From the cell containing the given text, extract its center point as [x, y] coordinate. 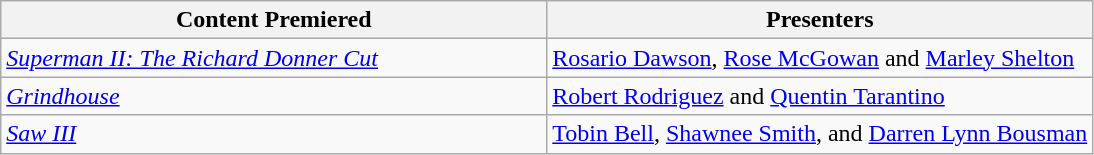
Rosario Dawson, Rose McGowan and Marley Shelton [820, 58]
Robert Rodriguez and Quentin Tarantino [820, 96]
Content Premiered [274, 20]
Grindhouse [274, 96]
Saw III [274, 134]
Superman II: The Richard Donner Cut [274, 58]
Tobin Bell, Shawnee Smith, and Darren Lynn Bousman [820, 134]
Presenters [820, 20]
